Output the [X, Y] coordinate of the center of the cell containing the given text.  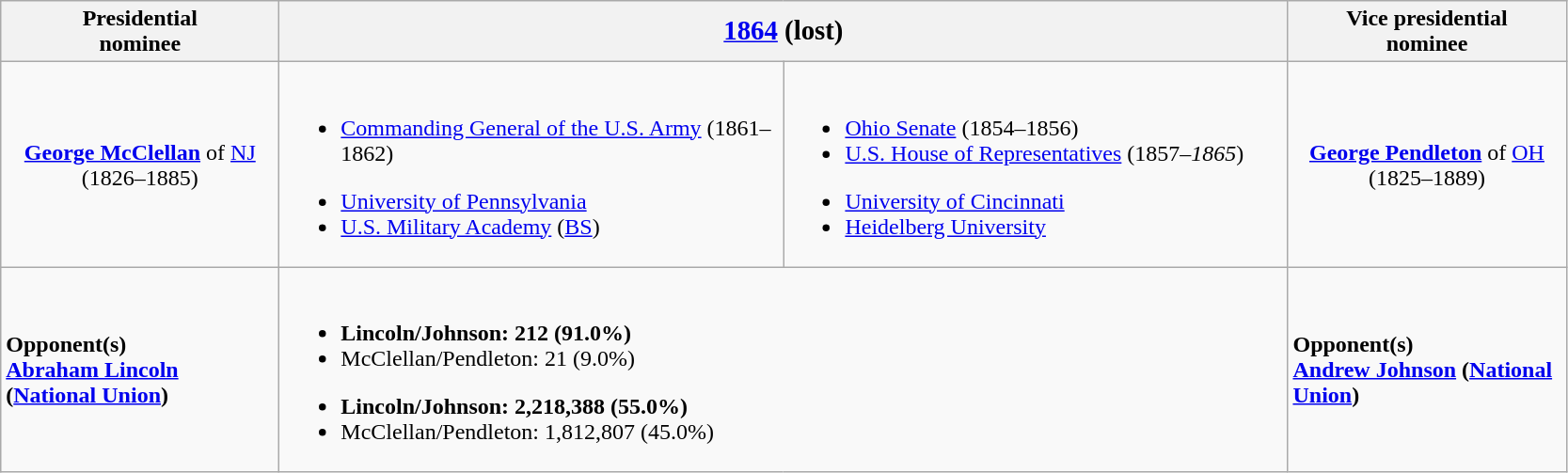
Ohio Senate (1854–1856)U.S. House of Representatives (1857–1865)University of CincinnatiHeidelberg University [1036, 165]
Presidentialnominee [140, 32]
1864 (lost) [784, 32]
Vice presidentialnominee [1427, 32]
George McClellan of NJ(1826–1885) [140, 165]
George Pendleton of OH(1825–1889) [1427, 165]
Lincoln/Johnson: 212 (91.0%)McClellan/Pendleton: 21 (9.0%)Lincoln/Johnson: 2,218,388 (55.0%)McClellan/Pendleton: 1,812,807 (45.0%) [784, 370]
Opponent(s)Andrew Johnson (National Union) [1427, 370]
Commanding General of the U.S. Army (1861–1862)University of PennsylvaniaU.S. Military Academy (BS) [531, 165]
Opponent(s)Abraham Lincoln (National Union) [140, 370]
